Provide the [x, y] coordinate of the cell's center where the given text is located.  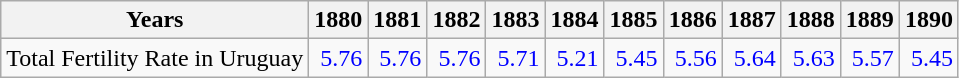
5.64 [752, 58]
1889 [870, 20]
1885 [634, 20]
Years [155, 20]
1887 [752, 20]
1884 [574, 20]
1880 [338, 20]
1886 [692, 20]
5.71 [516, 58]
5.57 [870, 58]
1890 [928, 20]
5.56 [692, 58]
1882 [456, 20]
1883 [516, 20]
5.63 [810, 58]
1881 [398, 20]
5.21 [574, 58]
Total Fertility Rate in Uruguay [155, 58]
1888 [810, 20]
